Pinpoint the cell where the given text exists, returning its (X, Y) midpoint coordinate. 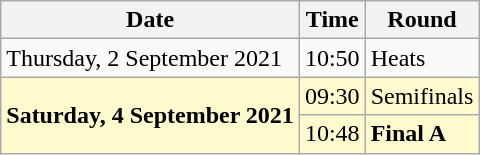
Round (422, 20)
09:30 (332, 96)
Heats (422, 58)
Thursday, 2 September 2021 (150, 58)
Date (150, 20)
10:48 (332, 134)
Time (332, 20)
Semifinals (422, 96)
Saturday, 4 September 2021 (150, 115)
10:50 (332, 58)
Final A (422, 134)
